Extract the [X, Y] coordinate from the center of the cell holding the provided text.  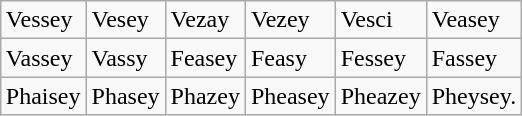
Pheasey [290, 96]
Phazey [205, 96]
Vassey [43, 58]
Fassey [474, 58]
Feasy [290, 58]
Phaisey [43, 96]
Phasey [126, 96]
Vesci [380, 20]
Pheazey [380, 96]
Vezey [290, 20]
Vessey [43, 20]
Fessey [380, 58]
Vezay [205, 20]
Feasey [205, 58]
Vesey [126, 20]
Pheysey. [474, 96]
Vassy [126, 58]
Veasey [474, 20]
